Return [X, Y] of the center of cell containing provided text 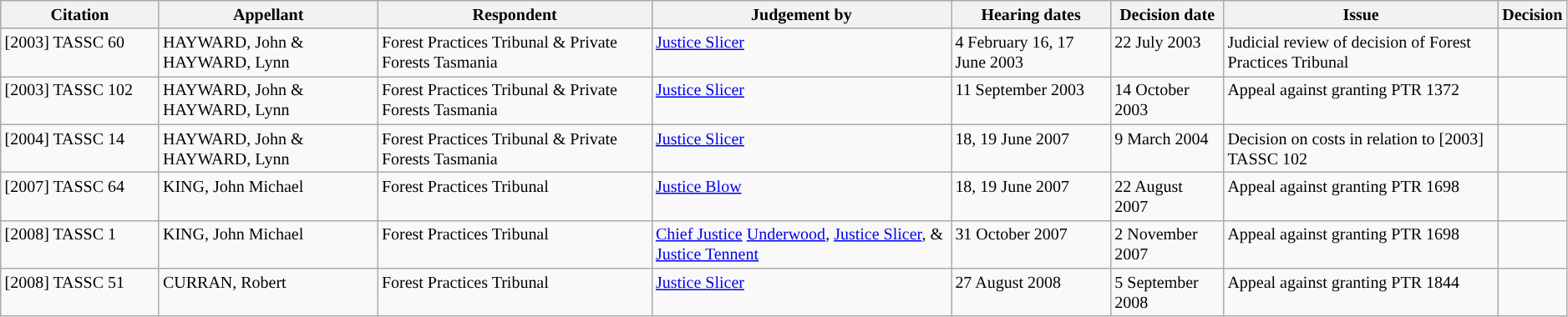
Decision [1533, 15]
Appellant [268, 15]
[2003] TASSC 60 [80, 53]
14 October 2003 [1168, 100]
9 March 2004 [1168, 148]
Hearing dates [1031, 15]
Chief Justice Underwood, Justice Slicer, & Justice Tennent [801, 244]
Issue [1362, 15]
Justice Blow [801, 197]
Decision on costs in relation to [2003] TASSC 102 [1362, 148]
Citation [80, 15]
[2008] TASSC 51 [80, 292]
Appeal against granting PTR 1844 [1362, 292]
CURRAN, Robert [268, 292]
5 September 2008 [1168, 292]
22 July 2003 [1168, 53]
Judgement by [801, 15]
[2003] TASSC 102 [80, 100]
22 August 2007 [1168, 197]
Judicial review of decision of Forest Practices Tribunal [1362, 53]
27 August 2008 [1031, 292]
[2004] TASSC 14 [80, 148]
[2008] TASSC 1 [80, 244]
[2007] TASSC 64 [80, 197]
Respondent [515, 15]
Decision date [1168, 15]
31 October 2007 [1031, 244]
4 February 16, 17 June 2003 [1031, 53]
2 November 2007 [1168, 244]
11 September 2003 [1031, 100]
Appeal against granting PTR 1372 [1362, 100]
